Output the (X, Y) coordinate of the center of the cell containing the given text.  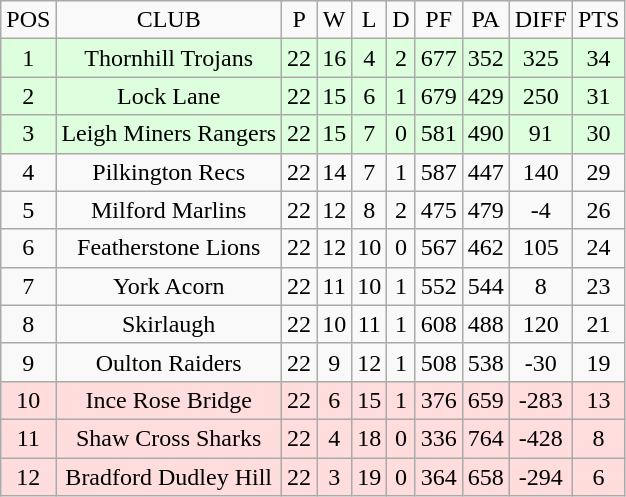
Leigh Miners Rangers (169, 134)
488 (486, 324)
21 (598, 324)
479 (486, 210)
29 (598, 172)
Milford Marlins (169, 210)
PF (438, 20)
679 (438, 96)
352 (486, 58)
120 (540, 324)
D (401, 20)
-4 (540, 210)
364 (438, 477)
140 (540, 172)
DIFF (540, 20)
658 (486, 477)
91 (540, 134)
16 (334, 58)
POS (28, 20)
764 (486, 438)
Bradford Dudley Hill (169, 477)
462 (486, 248)
-428 (540, 438)
659 (486, 400)
581 (438, 134)
23 (598, 286)
24 (598, 248)
376 (438, 400)
13 (598, 400)
CLUB (169, 20)
429 (486, 96)
Skirlaugh (169, 324)
552 (438, 286)
544 (486, 286)
250 (540, 96)
30 (598, 134)
587 (438, 172)
325 (540, 58)
475 (438, 210)
Thornhill Trojans (169, 58)
105 (540, 248)
490 (486, 134)
Pilkington Recs (169, 172)
Lock Lane (169, 96)
PA (486, 20)
-283 (540, 400)
18 (370, 438)
538 (486, 362)
26 (598, 210)
L (370, 20)
-294 (540, 477)
Ince Rose Bridge (169, 400)
508 (438, 362)
W (334, 20)
447 (486, 172)
Featherstone Lions (169, 248)
31 (598, 96)
P (300, 20)
336 (438, 438)
34 (598, 58)
PTS (598, 20)
Shaw Cross Sharks (169, 438)
567 (438, 248)
14 (334, 172)
5 (28, 210)
Oulton Raiders (169, 362)
677 (438, 58)
-30 (540, 362)
York Acorn (169, 286)
608 (438, 324)
